Determine the (x, y) coordinate at the center of the cell enclosing the given text.  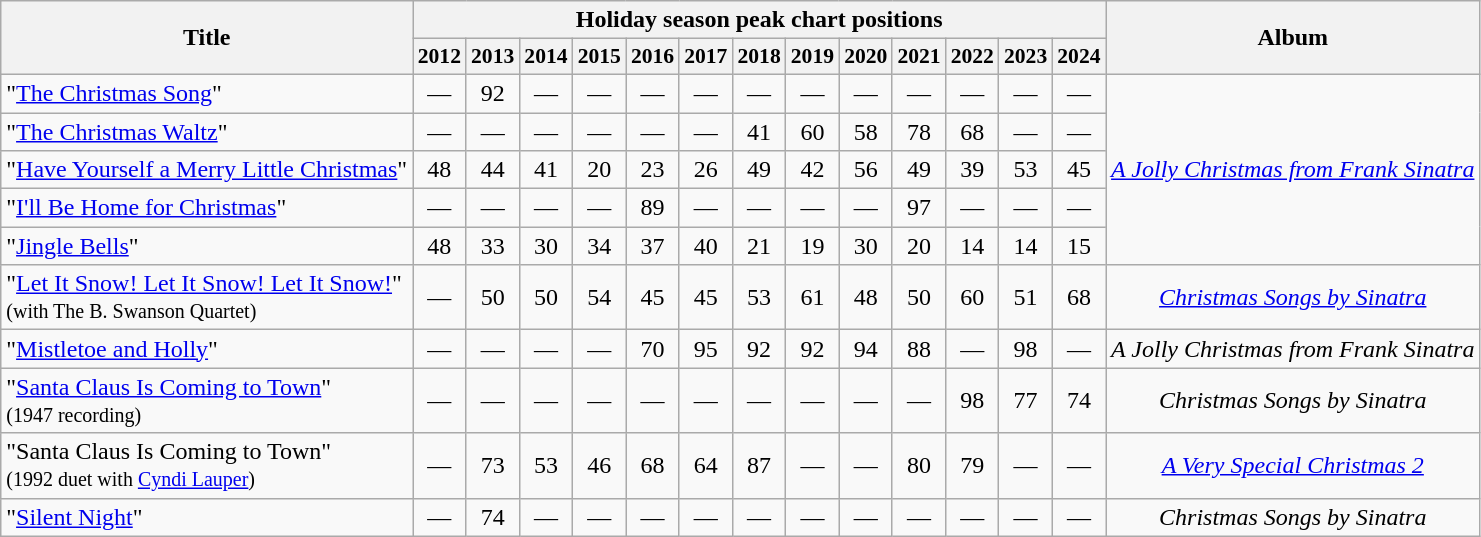
87 (758, 466)
"I'll Be Home for Christmas" (207, 208)
"The Christmas Song" (207, 93)
Holiday season peak chart positions (760, 20)
15 (1078, 246)
78 (918, 131)
54 (600, 298)
"Have Yourself a Merry Little Christmas" (207, 170)
"The Christmas Waltz" (207, 131)
"Santa Claus Is Coming to Town"(1947 recording) (207, 400)
2012 (440, 57)
"Jingle Bells" (207, 246)
Album (1293, 38)
19 (812, 246)
2016 (652, 57)
2020 (866, 57)
2019 (812, 57)
89 (652, 208)
2024 (1078, 57)
"Silent Night" (207, 517)
97 (918, 208)
2021 (918, 57)
2022 (972, 57)
A Very Special Christmas 2 (1293, 466)
2018 (758, 57)
39 (972, 170)
26 (706, 170)
77 (1026, 400)
40 (706, 246)
2014 (546, 57)
44 (492, 170)
88 (918, 349)
64 (706, 466)
95 (706, 349)
2023 (1026, 57)
2013 (492, 57)
"Let It Snow! Let It Snow! Let It Snow!"(with The B. Swanson Quartet) (207, 298)
79 (972, 466)
34 (600, 246)
70 (652, 349)
2017 (706, 57)
73 (492, 466)
56 (866, 170)
80 (918, 466)
23 (652, 170)
42 (812, 170)
"Santa Claus Is Coming to Town"(1992 duet with Cyndi Lauper) (207, 466)
58 (866, 131)
51 (1026, 298)
33 (492, 246)
94 (866, 349)
21 (758, 246)
46 (600, 466)
"Mistletoe and Holly" (207, 349)
Title (207, 38)
37 (652, 246)
61 (812, 298)
2015 (600, 57)
